Return the [X, Y] coordinate for the center point of the cell that contains the specified text.  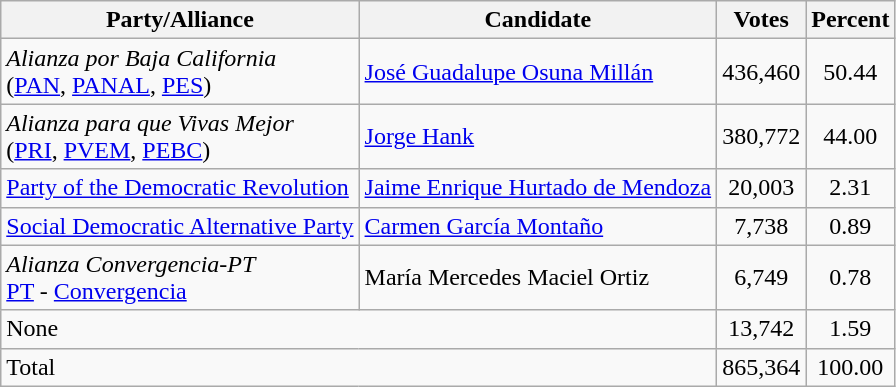
Alianza por Baja California (PAN, PANAL, PES) [180, 72]
20,003 [762, 188]
865,364 [762, 367]
Percent [850, 20]
Party/Alliance [180, 20]
Alianza Convergencia-PT PT - Convergencia [180, 278]
Jorge Hank [538, 136]
Party of the Democratic Revolution [180, 188]
1.59 [850, 329]
0.78 [850, 278]
Carmen García Montaño [538, 226]
436,460 [762, 72]
Alianza para que Vivas Mejor (PRI, PVEM, PEBC) [180, 136]
380,772 [762, 136]
2.31 [850, 188]
50.44 [850, 72]
7,738 [762, 226]
Votes [762, 20]
Jaime Enrique Hurtado de Mendoza [538, 188]
Total [359, 367]
María Mercedes Maciel Ortiz [538, 278]
None [359, 329]
José Guadalupe Osuna Millán [538, 72]
13,742 [762, 329]
0.89 [850, 226]
6,749 [762, 278]
Social Democratic Alternative Party [180, 226]
100.00 [850, 367]
44.00 [850, 136]
Candidate [538, 20]
